Search for the cell housing the specified text and yield its (x, y) center coordinate. 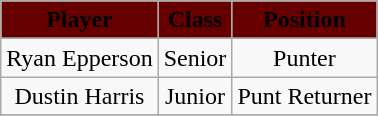
Position (304, 20)
Class (195, 20)
Punt Returner (304, 96)
Junior (195, 96)
Senior (195, 58)
Player (80, 20)
Dustin Harris (80, 96)
Ryan Epperson (80, 58)
Punter (304, 58)
